Locate the cell with the specified text and output its [X, Y] center coordinate. 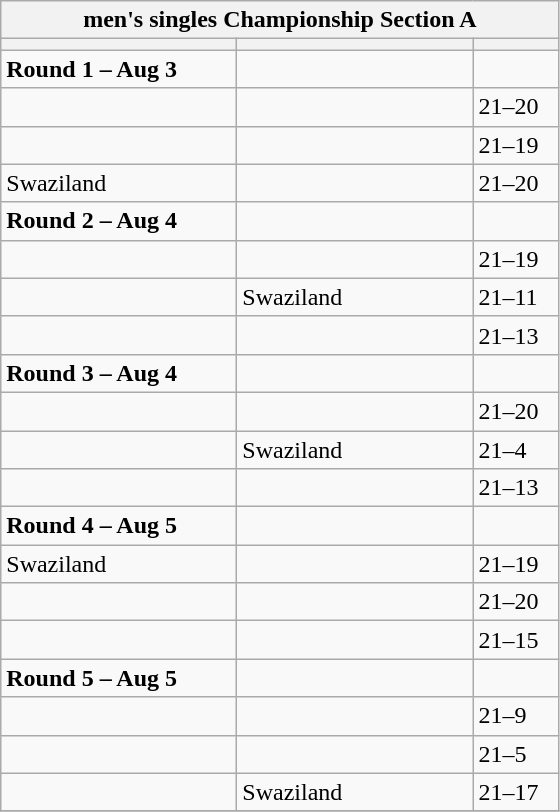
Round 5 – Aug 5 [119, 678]
Round 2 – Aug 4 [119, 221]
21–11 [516, 297]
21–4 [516, 449]
21–9 [516, 716]
21–17 [516, 792]
Round 3 – Aug 4 [119, 373]
21–15 [516, 640]
Round 4 – Aug 5 [119, 526]
21–5 [516, 754]
Round 1 – Aug 3 [119, 69]
men's singles Championship Section A [280, 20]
